Return the [x, y] coordinate for the center point of the cell that contains the specified text.  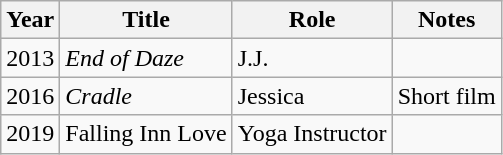
J.J. [312, 58]
2016 [30, 96]
End of Daze [146, 58]
Role [312, 20]
Short film [446, 96]
Notes [446, 20]
Jessica [312, 96]
Falling Inn Love [146, 134]
Yoga Instructor [312, 134]
2019 [30, 134]
Title [146, 20]
2013 [30, 58]
Year [30, 20]
Cradle [146, 96]
